From the cell containing the given text, extract its center point as (x, y) coordinate. 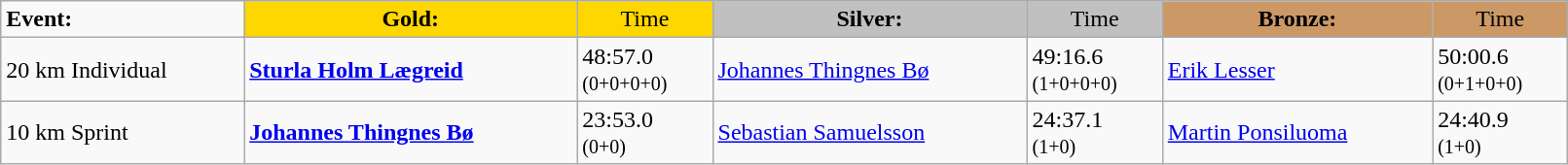
Sturla Holm Lægreid (411, 70)
10 km Sprint (123, 132)
50:00.6(0+1+0+0) (1501, 70)
23:53.0(0+0) (644, 132)
24:40.9(1+0) (1501, 132)
Event: (123, 19)
20 km Individual (123, 70)
Bronze: (1296, 19)
Martin Ponsiluoma (1296, 132)
24:37.1(1+0) (1094, 132)
48:57.0(0+0+0+0) (644, 70)
Sebastian Samuelsson (870, 132)
Silver: (870, 19)
Erik Lesser (1296, 70)
Gold: (411, 19)
49:16.6(1+0+0+0) (1094, 70)
